Output the (x, y) coordinate of the center of the cell containing the given text.  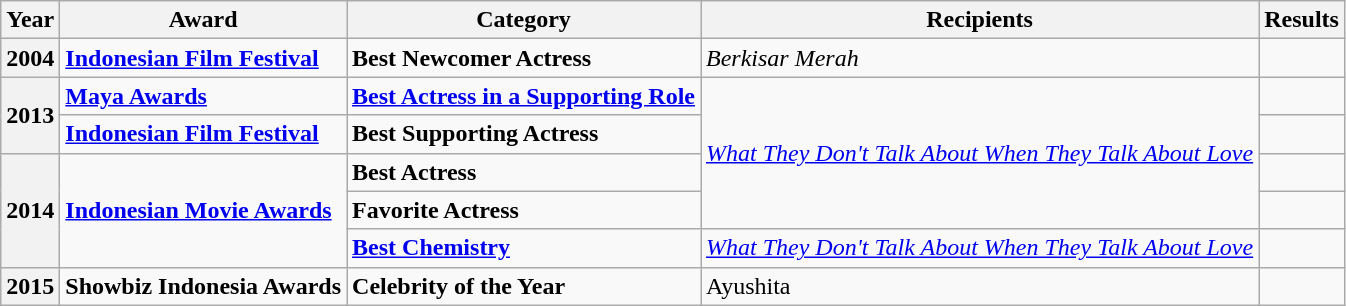
Best Actress in a Supporting Role (524, 96)
Award (204, 20)
Maya Awards (204, 96)
2014 (30, 210)
Indonesian Movie Awards (204, 210)
2004 (30, 58)
Celebrity of the Year (524, 286)
Favorite Actress (524, 210)
Berkisar Merah (979, 58)
Best Newcomer Actress (524, 58)
Ayushita (979, 286)
Year (30, 20)
Showbiz Indonesia Awards (204, 286)
Best Chemistry (524, 248)
Recipients (979, 20)
2013 (30, 115)
2015 (30, 286)
Best Actress (524, 172)
Category (524, 20)
Best Supporting Actress (524, 134)
Results (1302, 20)
